Provide the [X, Y] coordinate of the cell's center where the given text is located.  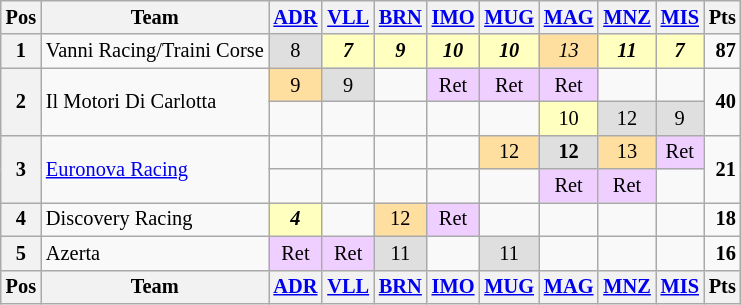
Il Motori Di Carlotta [155, 102]
40 [722, 102]
3 [21, 168]
8 [296, 51]
18 [722, 219]
Vanni Racing/Traini Corse [155, 51]
Euronova Racing [155, 168]
16 [722, 253]
Azerta [155, 253]
1 [21, 51]
5 [21, 253]
Discovery Racing [155, 219]
21 [722, 168]
87 [722, 51]
2 [21, 102]
